Identify which cell holds the provided text, then report its (x, y) central coordinate. 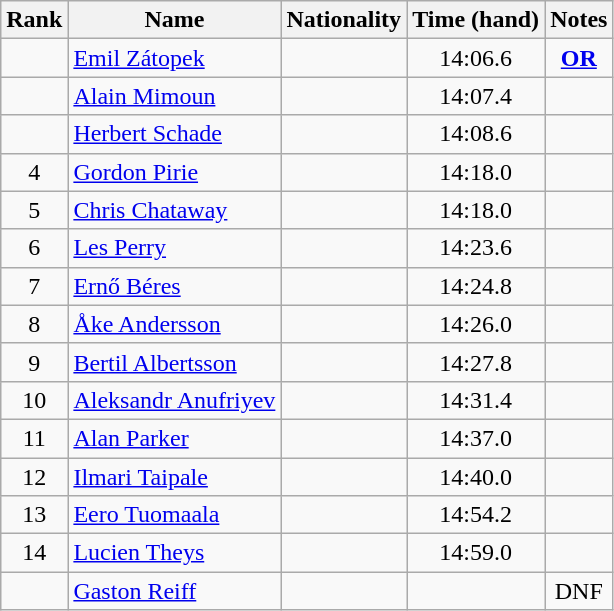
14:06.6 (476, 58)
Herbert Schade (174, 134)
Åke Andersson (174, 324)
7 (34, 286)
Notes (579, 20)
Les Perry (174, 248)
5 (34, 210)
14 (34, 553)
9 (34, 362)
DNF (579, 591)
Rank (34, 20)
14:40.0 (476, 477)
14:24.8 (476, 286)
8 (34, 324)
Bertil Albertsson (174, 362)
14:31.4 (476, 400)
12 (34, 477)
Lucien Theys (174, 553)
Alan Parker (174, 438)
Name (174, 20)
13 (34, 515)
14:27.8 (476, 362)
Nationality (344, 20)
14:54.2 (476, 515)
14:37.0 (476, 438)
Ilmari Taipale (174, 477)
14:59.0 (476, 553)
Time (hand) (476, 20)
10 (34, 400)
Aleksandr Anufriyev (174, 400)
14:26.0 (476, 324)
14:08.6 (476, 134)
Ernő Béres (174, 286)
Gaston Reiff (174, 591)
Chris Chataway (174, 210)
6 (34, 248)
Alain Mimoun (174, 96)
4 (34, 172)
14:07.4 (476, 96)
Eero Tuomaala (174, 515)
Emil Zátopek (174, 58)
14:23.6 (476, 248)
Gordon Pirie (174, 172)
OR (579, 58)
11 (34, 438)
